Determine the [X, Y] coordinate at the center of the cell enclosing the given text.  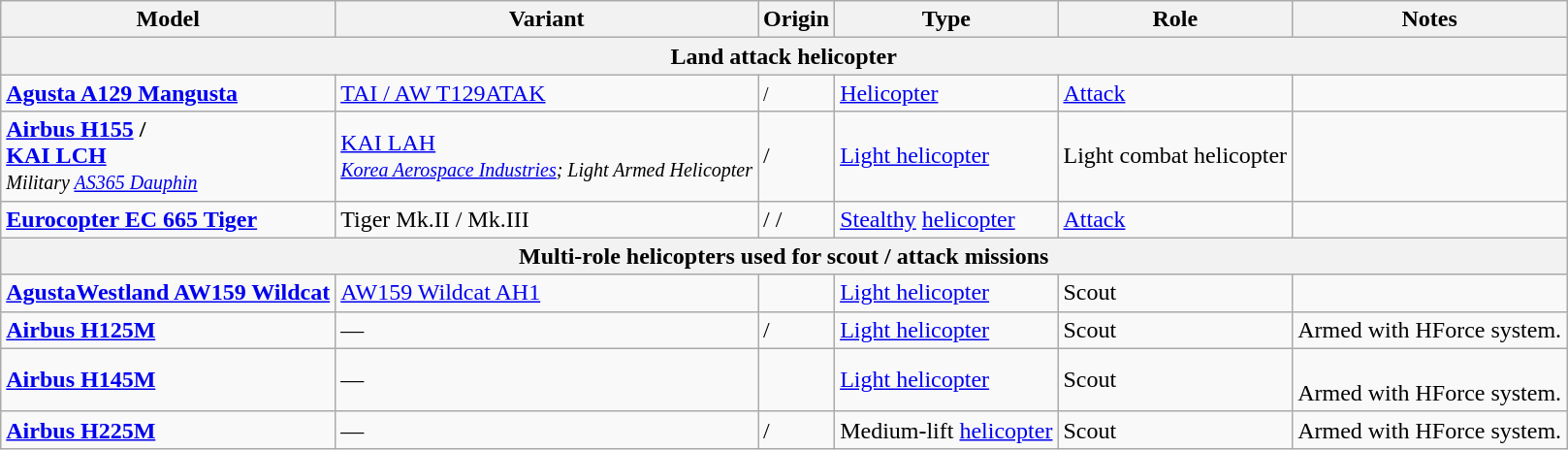
Light combat helicopter [1175, 156]
Helicopter [946, 93]
Airbus H155 / KAI LCH Military AS365 Dauphin [169, 156]
AW159 Wildcat AH1 [547, 293]
Land attack helicopter [784, 56]
Tiger Mk.II / Mk.III [547, 219]
Origin [797, 19]
Stealthy helicopter [946, 219]
Airbus H145M [169, 380]
Notes [1429, 19]
/ / [797, 219]
Type [946, 19]
KAI LAH Korea Aerospace Industries; Light Armed Helicopter [547, 156]
TAI / AW T129ATAK [547, 93]
Airbus H225M [169, 430]
Variant [547, 19]
Role [1175, 19]
Medium-lift helicopter [946, 430]
Airbus H125M [169, 330]
Agusta A129 Mangusta [169, 93]
Eurocopter EC 665 Tiger [169, 219]
Model [169, 19]
AgustaWestland AW159 Wildcat [169, 293]
Multi-role helicopters used for scout / attack missions [784, 256]
